Locate the cell with the specified text and output its [x, y] center coordinate. 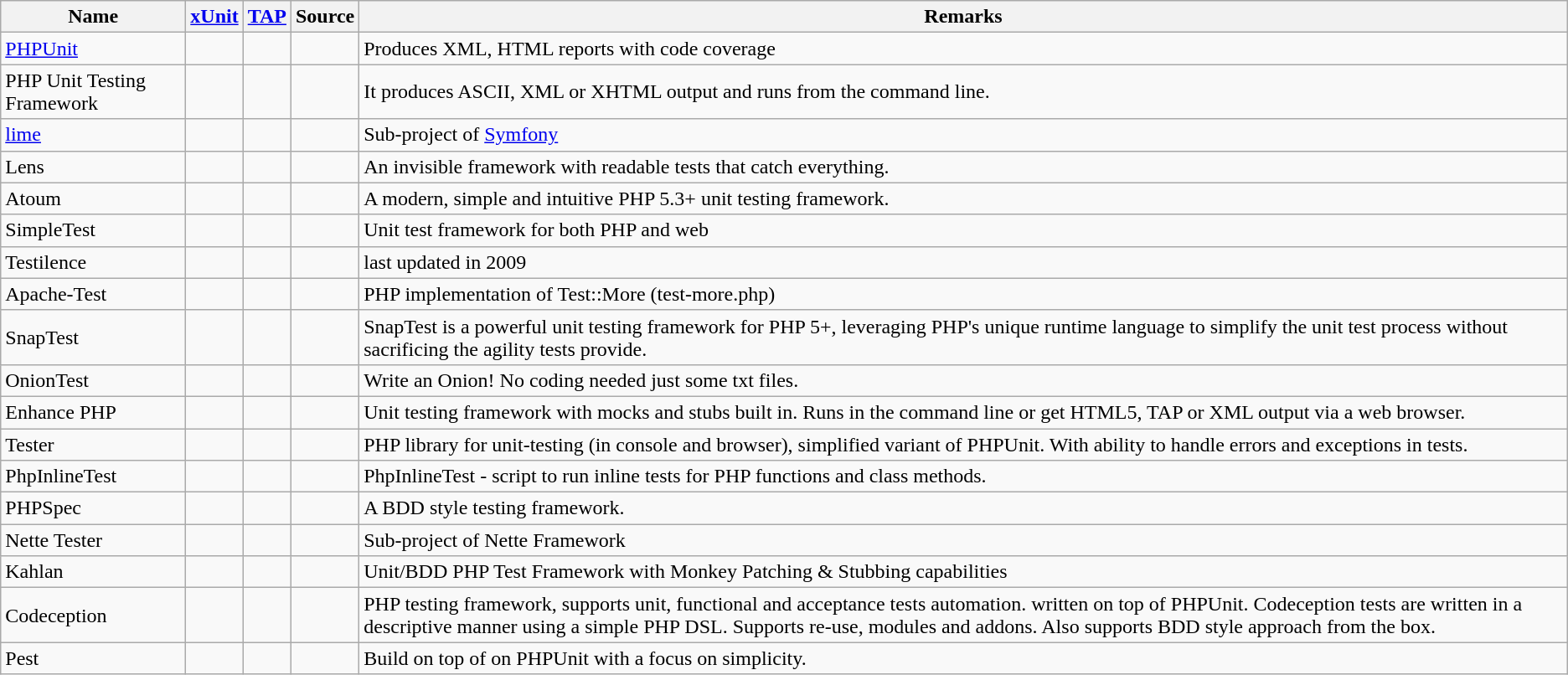
It produces ASCII, XML or XHTML output and runs from the command line. [963, 92]
xUnit [214, 17]
An invisible framework with readable tests that catch everything. [963, 167]
A BDD style testing framework. [963, 508]
Sub-project of Symfony [963, 135]
OnionTest [94, 380]
Unit test framework for both PHP and web [963, 230]
PHP Unit Testing Framework [94, 92]
Tester [94, 445]
Name [94, 17]
Remarks [963, 17]
Atoum [94, 198]
Unit/BDD PHP Test Framework with Monkey Patching & Stubbing capabilities [963, 572]
Build on top of on PHPUnit with a focus on simplicity. [963, 658]
Enhance PHP [94, 412]
Apache-Test [94, 294]
Codeception [94, 615]
PHPSpec [94, 508]
Write an Onion! No coding needed just some txt files. [963, 380]
PhpInlineTest - script to run inline tests for PHP functions and class methods. [963, 477]
Source [325, 17]
Pest [94, 658]
PHP implementation of Test::More (test-more.php) [963, 294]
Unit testing framework with mocks and stubs built in. Runs in the command line or get HTML5, TAP or XML output via a web browser. [963, 412]
PHP library for unit-testing (in console and browser), simplified variant of PHPUnit. With ability to handle errors and exceptions in tests. [963, 445]
Testilence [94, 262]
lime [94, 135]
TAP [266, 17]
SimpleTest [94, 230]
SnapTest [94, 337]
A modern, simple and intuitive PHP 5.3+ unit testing framework. [963, 198]
Nette Tester [94, 540]
PhpInlineTest [94, 477]
Produces XML, HTML reports with code coverage [963, 49]
Sub-project of Nette Framework [963, 540]
Kahlan [94, 572]
Lens [94, 167]
last updated in 2009 [963, 262]
PHPUnit [94, 49]
